Return [x, y] of the center of cell containing provided text 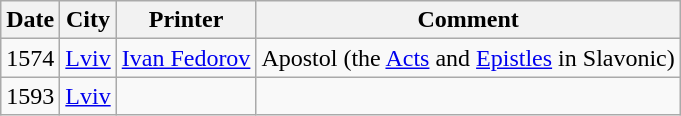
1593 [30, 96]
Comment [468, 20]
Printer [186, 20]
1574 [30, 58]
City [88, 20]
Ivan Fedorov [186, 58]
Date [30, 20]
Apostol (the Acts and Epistles in Slavonic) [468, 58]
